For the text-containing cell, return its midpoint in (X, Y) coordinate format. 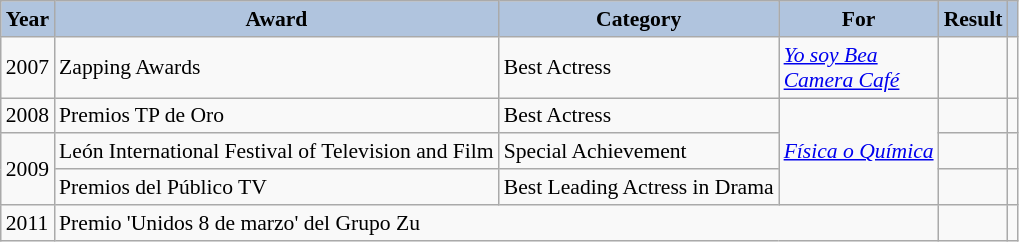
Yo soy Bea Camera Café (859, 68)
Zapping Awards (276, 68)
Premios del Público TV (276, 187)
Result (974, 19)
Premios TP de Oro (276, 116)
León International Festival of Television and Film (276, 152)
2011 (28, 223)
2007 (28, 68)
2009 (28, 170)
Premio 'Unidos 8 de marzo' del Grupo Zu (496, 223)
Best Leading Actress in Drama (639, 187)
Special Achievement (639, 152)
Year (28, 19)
For (859, 19)
Award (276, 19)
2008 (28, 116)
Física o Química (859, 152)
Category (639, 19)
